Locate the cell with the specified text and output its [X, Y] center coordinate. 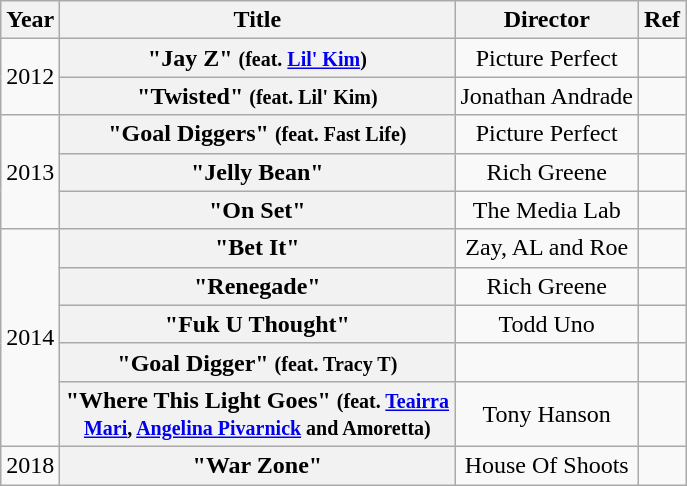
"Where This Light Goes" (feat. Teairra Mari, Angelina Pivarnick and Amoretta) [258, 414]
2013 [30, 172]
Tony Hanson [547, 414]
2012 [30, 77]
2018 [30, 465]
"Twisted" (feat. Lil' Kim) [258, 96]
Jonathan Andrade [547, 96]
"Fuk U Thought" [258, 324]
"Renegade" [258, 286]
Zay, AL and Roe [547, 248]
"On Set" [258, 210]
"War Zone" [258, 465]
Title [258, 20]
Director [547, 20]
Todd Uno [547, 324]
"Goal Diggers" (feat. Fast Life) [258, 134]
House Of Shoots [547, 465]
The Media Lab [547, 210]
2014 [30, 338]
Year [30, 20]
"Jelly Bean" [258, 172]
"Bet It" [258, 248]
Ref [662, 20]
"Goal Digger" (feat. Tracy T) [258, 362]
"Jay Z" (feat. Lil' Kim) [258, 58]
